Output the [X, Y] coordinate of the center of the cell containing the given text.  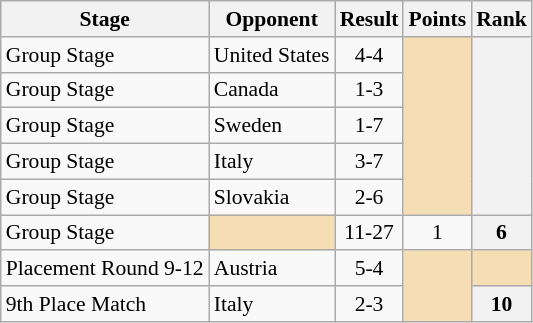
6 [502, 233]
Slovakia [272, 197]
1 [437, 233]
9th Place Match [105, 304]
1-7 [370, 126]
Result [370, 19]
Points [437, 19]
5-4 [370, 269]
1-3 [370, 90]
Stage [105, 19]
Sweden [272, 126]
Austria [272, 269]
4-4 [370, 55]
Rank [502, 19]
United States [272, 55]
2-3 [370, 304]
2-6 [370, 197]
Canada [272, 90]
Opponent [272, 19]
3-7 [370, 162]
Placement Round 9-12 [105, 269]
11-27 [370, 233]
10 [502, 304]
